Determine the (X, Y) coordinate at the center of the cell enclosing the given text.  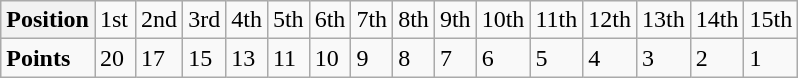
15 (204, 58)
8 (414, 58)
13th (663, 20)
10 (330, 58)
2 (717, 58)
4th (247, 20)
Points (48, 58)
7th (372, 20)
6 (503, 58)
3 (663, 58)
7 (455, 58)
1 (771, 58)
5th (288, 20)
17 (160, 58)
12th (610, 20)
15th (771, 20)
10th (503, 20)
4 (610, 58)
8th (414, 20)
5 (556, 58)
11th (556, 20)
Position (48, 20)
13 (247, 58)
6th (330, 20)
2nd (160, 20)
20 (114, 58)
14th (717, 20)
1st (114, 20)
3rd (204, 20)
9 (372, 58)
11 (288, 58)
9th (455, 20)
